Provide the [X, Y] coordinate of the cell's center where the given text is located.  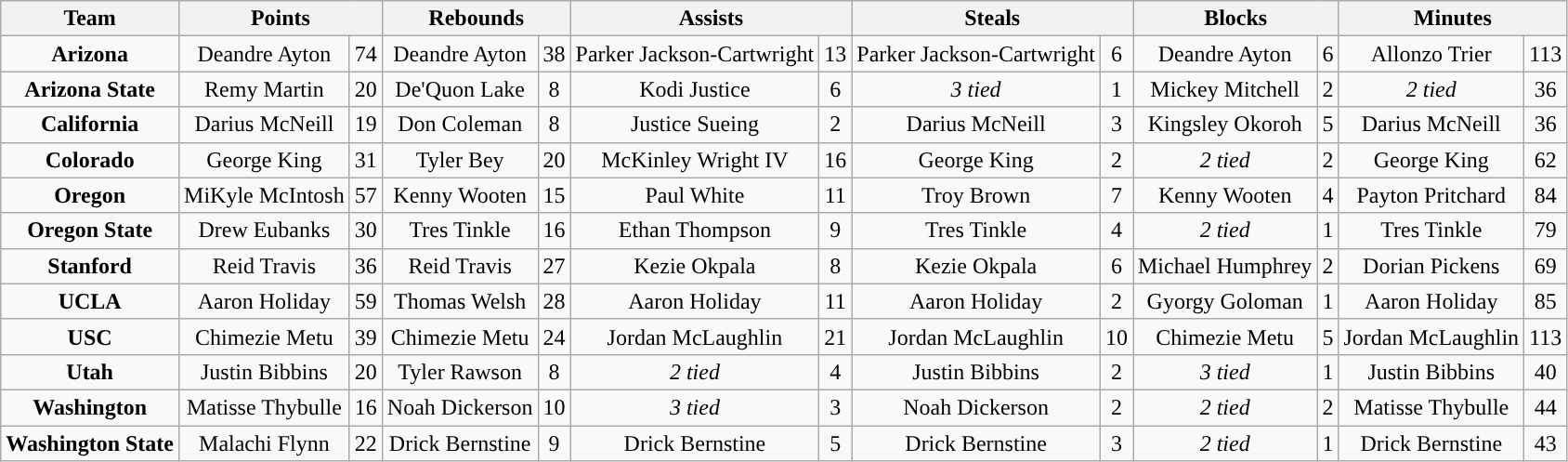
69 [1546, 266]
Stanford [90, 266]
62 [1546, 160]
McKinley Wright IV [695, 160]
Washington State [90, 443]
74 [366, 54]
22 [366, 443]
Utah [90, 372]
Washington [90, 407]
79 [1546, 231]
85 [1546, 301]
UCLA [90, 301]
De'Quon Lake [460, 89]
Arizona [90, 54]
30 [366, 231]
13 [836, 54]
Tyler Bey [460, 160]
Tyler Rawson [460, 372]
Blocks [1235, 19]
84 [1546, 195]
44 [1546, 407]
California [90, 125]
Oregon [90, 195]
Malachi Flynn [265, 443]
Don Coleman [460, 125]
Dorian Pickens [1431, 266]
57 [366, 195]
Michael Humphrey [1225, 266]
24 [554, 337]
27 [554, 266]
15 [554, 195]
31 [366, 160]
Allonzo Trier [1431, 54]
Colorado [90, 160]
Steals [992, 19]
43 [1546, 443]
Assists [712, 19]
59 [366, 301]
38 [554, 54]
Paul White [695, 195]
Kingsley Okoroh [1225, 125]
Rebounds [476, 19]
Mickey Mitchell [1225, 89]
28 [554, 301]
39 [366, 337]
Payton Pritchard [1431, 195]
Ethan Thompson [695, 231]
Justice Sueing [695, 125]
19 [366, 125]
7 [1117, 195]
Minutes [1453, 19]
Kodi Justice [695, 89]
Arizona State [90, 89]
Team [90, 19]
21 [836, 337]
MiKyle McIntosh [265, 195]
Gyorgy Goloman [1225, 301]
Thomas Welsh [460, 301]
Troy Brown [976, 195]
Remy Martin [265, 89]
Drew Eubanks [265, 231]
Points [281, 19]
USC [90, 337]
Oregon State [90, 231]
40 [1546, 372]
